Scan for the cell matching the given text and deliver its [x, y] coordinate at center. 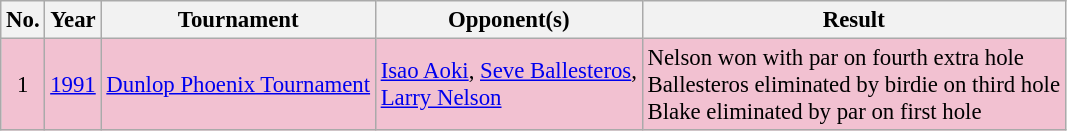
Tournament [238, 20]
Nelson won with par on fourth extra holeBallesteros eliminated by birdie on third holeBlake eliminated by par on first hole [854, 85]
Year [73, 20]
1991 [73, 85]
Isao Aoki, Seve Ballesteros, Larry Nelson [508, 85]
Result [854, 20]
Opponent(s) [508, 20]
1 [23, 85]
No. [23, 20]
Dunlop Phoenix Tournament [238, 85]
